Output the [x, y] coordinate of the center of the cell containing the given text.  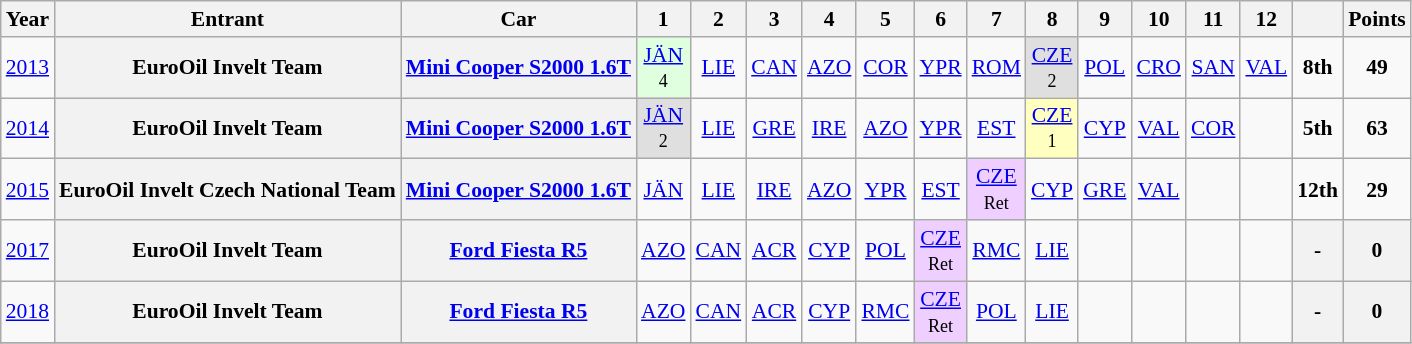
JÄN4 [663, 68]
7 [996, 19]
9 [1104, 19]
EuroOil Invelt Czech National Team [228, 190]
2017 [28, 250]
Car [518, 19]
2015 [28, 190]
12th [1318, 190]
2018 [28, 312]
63 [1377, 128]
JÄN2 [663, 128]
CZE2 [1052, 68]
4 [829, 19]
29 [1377, 190]
1 [663, 19]
6 [941, 19]
2 [718, 19]
ROM [996, 68]
CZE1 [1052, 128]
10 [1158, 19]
11 [1214, 19]
12 [1266, 19]
5 [885, 19]
Year [28, 19]
SAN [1214, 68]
Entrant [228, 19]
49 [1377, 68]
Points [1377, 19]
8th [1318, 68]
CRO [1158, 68]
5th [1318, 128]
2013 [28, 68]
JÄN [663, 190]
8 [1052, 19]
2014 [28, 128]
3 [774, 19]
